Find where the given text appears and provide that cell's center as (X, Y) coordinate. 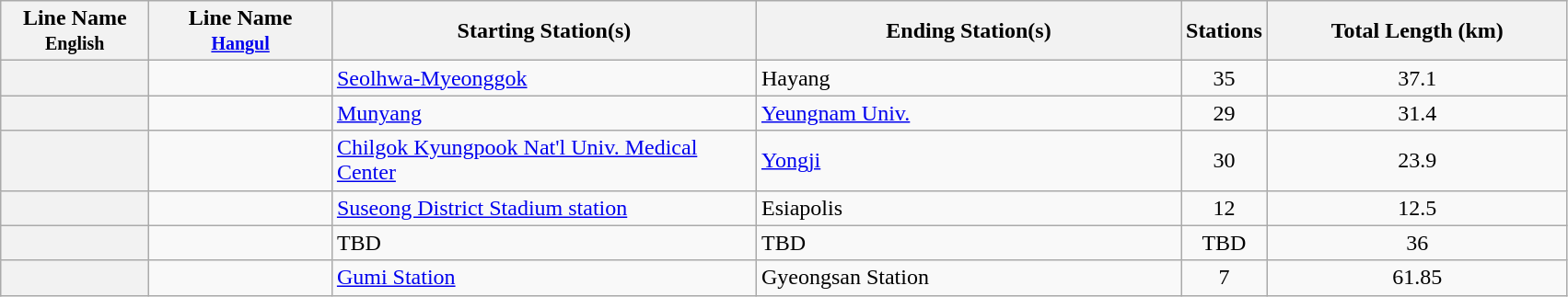
Yongji (969, 160)
Stations (1224, 31)
Ending Station(s) (969, 31)
Esiapolis (969, 208)
35 (1224, 78)
30 (1224, 160)
29 (1224, 113)
Gyeongsan Station (969, 278)
Gumi Station (543, 278)
Starting Station(s) (543, 31)
Hayang (969, 78)
36 (1417, 243)
12.5 (1417, 208)
Total Length (km) (1417, 31)
Line NameEnglish (75, 31)
Suseong District Stadium station (543, 208)
7 (1224, 278)
37.1 (1417, 78)
12 (1224, 208)
31.4 (1417, 113)
23.9 (1417, 160)
Chilgok Kyungpook Nat'l Univ. Medical Center (543, 160)
Munyang (543, 113)
Line NameHangul (241, 31)
Yeungnam Univ. (969, 113)
61.85 (1417, 278)
Seolhwa-Myeonggok (543, 78)
